Find where the given text appears and provide that cell's center as (X, Y) coordinate. 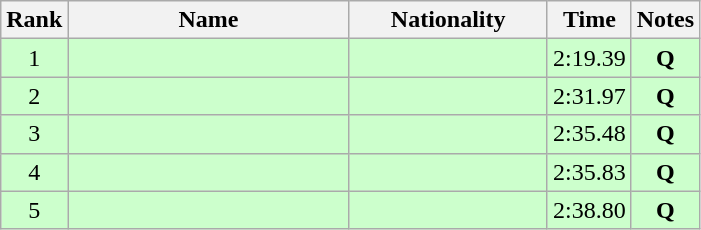
3 (34, 134)
2:19.39 (589, 58)
2:38.80 (589, 210)
Time (589, 20)
2:31.97 (589, 96)
Nationality (448, 20)
2 (34, 96)
Notes (665, 20)
Rank (34, 20)
4 (34, 172)
2:35.48 (589, 134)
2:35.83 (589, 172)
Name (208, 20)
5 (34, 210)
1 (34, 58)
